Pinpoint the cell where the given text exists, returning its [x, y] midpoint coordinate. 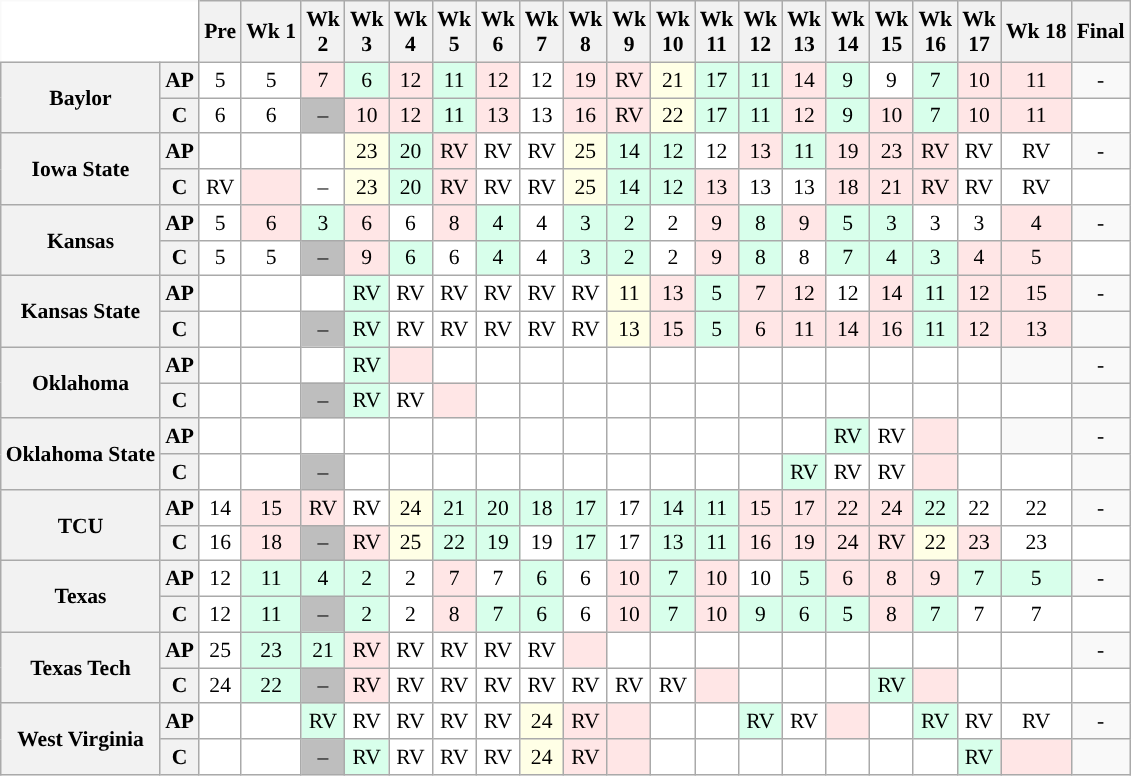
Oklahoma State [80, 454]
TCU [80, 526]
Wk4 [411, 32]
Pre [220, 32]
Wk17 [979, 32]
Wk 1 [271, 32]
Wk8 [586, 32]
West Virginia [80, 740]
Wk6 [498, 32]
Texas Tech [80, 668]
Wk13 [804, 32]
Wk 18 [1036, 32]
Wk9 [629, 32]
Wk5 [454, 32]
Wk10 [673, 32]
Wk14 [848, 32]
Oklahoma [80, 382]
Iowa State [80, 170]
Wk11 [717, 32]
Wk12 [760, 32]
Wk7 [542, 32]
Wk15 [892, 32]
Wk16 [935, 32]
Texas [80, 596]
Wk3 [367, 32]
Wk2 [323, 32]
Kansas [80, 240]
Kansas State [80, 312]
Baylor [80, 98]
Final [1101, 32]
